Identify which cell holds the provided text, then report its [X, Y] central coordinate. 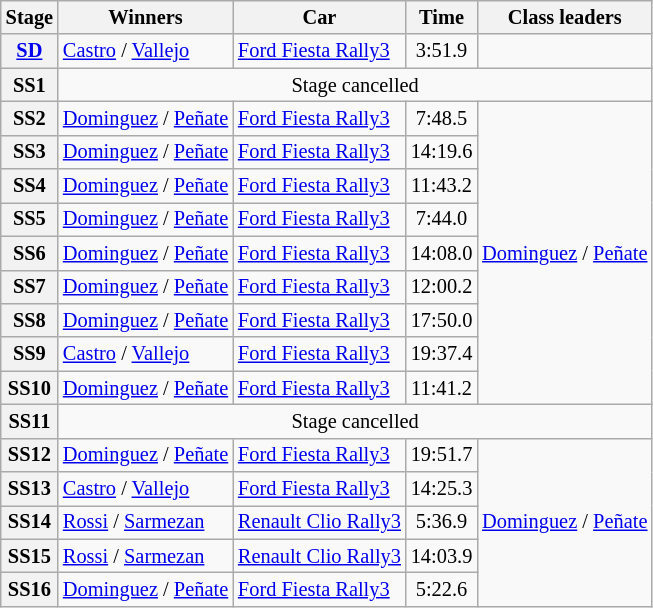
7:48.5 [442, 118]
12:00.2 [442, 287]
SS11 [30, 421]
SS4 [30, 186]
19:37.4 [442, 354]
SS6 [30, 253]
14:08.0 [442, 253]
SS7 [30, 287]
11:43.2 [442, 186]
19:51.7 [442, 455]
Stage [30, 17]
SS14 [30, 522]
14:19.6 [442, 152]
7:44.0 [442, 219]
SS16 [30, 589]
SS3 [30, 152]
5:22.6 [442, 589]
11:41.2 [442, 388]
SS13 [30, 489]
SS1 [30, 85]
SD [30, 51]
SS2 [30, 118]
Car [320, 17]
3:51.9 [442, 51]
SS5 [30, 219]
Time [442, 17]
5:36.9 [442, 522]
SS10 [30, 388]
17:50.0 [442, 320]
Class leaders [564, 17]
SS9 [30, 354]
14:25.3 [442, 489]
SS12 [30, 455]
SS15 [30, 556]
SS8 [30, 320]
Winners [146, 17]
14:03.9 [442, 556]
